Find where the given text appears and provide that cell's center as (X, Y) coordinate. 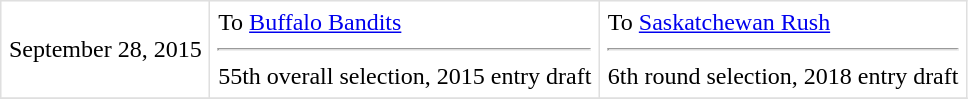
To Saskatchewan Rush6th round selection, 2018 entry draft (784, 50)
To Buffalo Bandits55th overall selection, 2015 entry draft (405, 50)
September 28, 2015 (106, 50)
